Extract the (x, y) coordinate from the center of the cell holding the provided text.  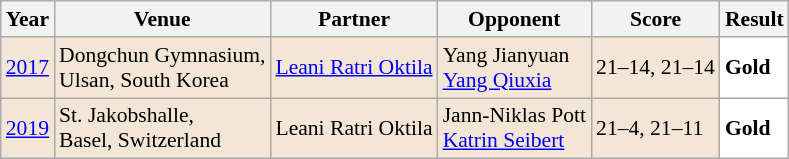
Opponent (514, 19)
21–4, 21–11 (656, 128)
21–14, 21–14 (656, 68)
Partner (354, 19)
Result (754, 19)
Yang Jianyuan Yang Qiuxia (514, 68)
Dongchun Gymnasium,Ulsan, South Korea (162, 68)
Venue (162, 19)
2019 (28, 128)
2017 (28, 68)
Score (656, 19)
Year (28, 19)
St. Jakobshalle,Basel, Switzerland (162, 128)
Jann-Niklas Pott Katrin Seibert (514, 128)
